Capture the cell that displays the provided text and extract its (X, Y) central coordinate. 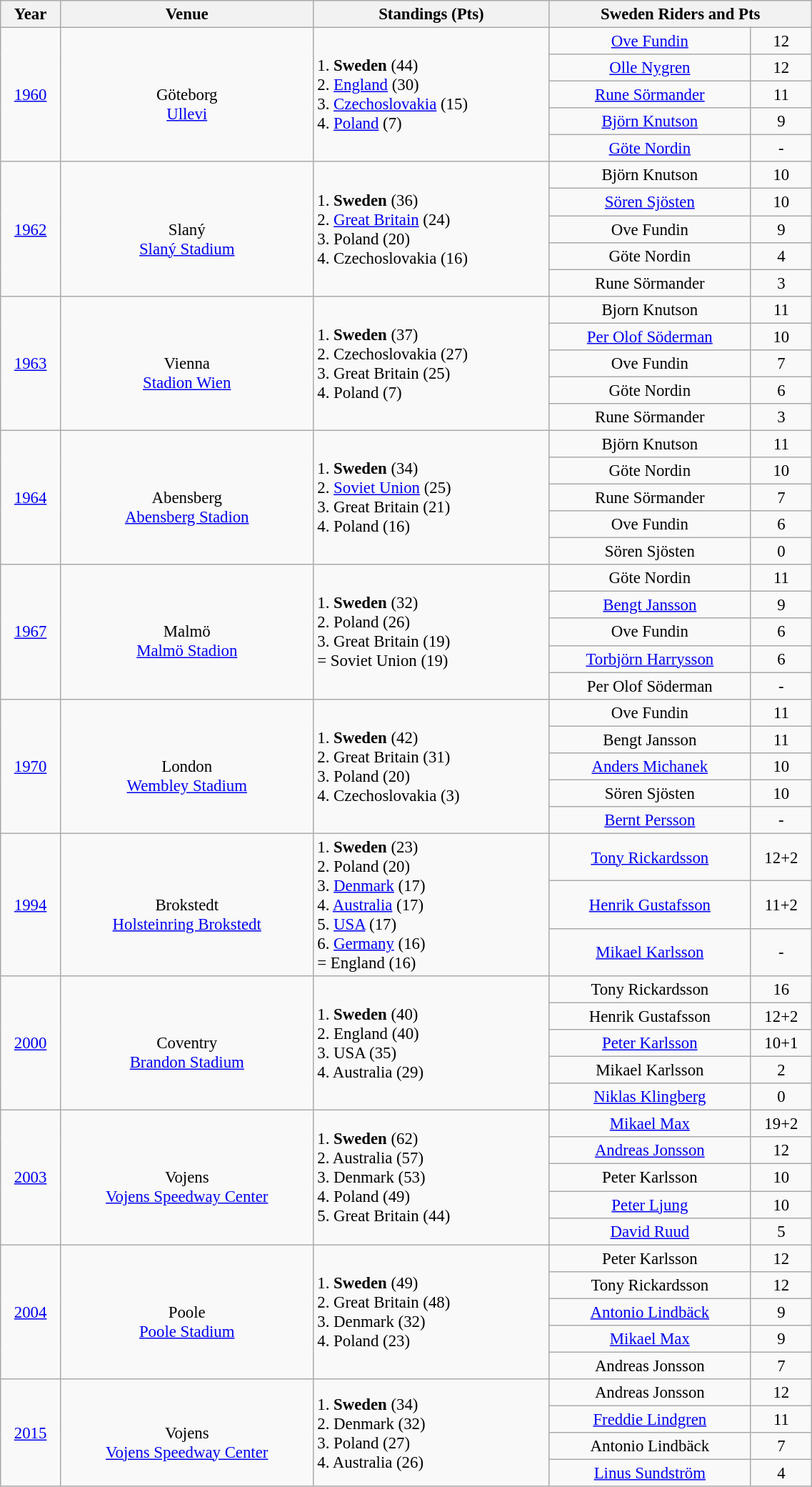
Anders Michanek (650, 767)
Sweden Riders and Pts (681, 14)
5 (781, 1231)
AbensbergAbensberg Stadion (187, 497)
Torbjörn Harrysson (650, 659)
16 (781, 990)
2015 (31, 1433)
LondonWembley Stadium (187, 766)
Niklas Klingberg (650, 1097)
1. Sweden (23)2. Poland (20)3. Denmark (17)4. Australia (17)5. USA (17)6. Germany (16)= England (16) (431, 905)
Standings (Pts) (431, 14)
SlanýSlaný Stadium (187, 229)
Year (31, 14)
PoolePoole Stadium (187, 1312)
BrokstedtHolsteinring Brokstedt (187, 905)
1960 (31, 95)
1. Sweden (49)2. Great Britain (48)3. Denmark (32)4. Poland (23) (431, 1312)
2 (781, 1070)
1. Sweden (40)2. England (40)3. USA (35)4. Australia (29) (431, 1043)
GöteborgUllevi (187, 95)
Freddie Lindgren (650, 1419)
1994 (31, 905)
Peter Ljung (650, 1205)
1967 (31, 632)
1. Sweden (62)2. Australia (57)3. Denmark (53)4. Poland (49)5. Great Britain (44) (431, 1178)
2003 (31, 1178)
David Ruud (650, 1231)
Olle Nygren (650, 68)
2000 (31, 1043)
1962 (31, 229)
10+1 (781, 1043)
CoventryBrandon Stadium (187, 1043)
Venue (187, 14)
1. Sweden (34)2. Soviet Union (25)3. Great Britain (21)4. Poland (16) (431, 497)
1. Sweden (32)2. Poland (26)3. Great Britain (19)= Soviet Union (19) (431, 632)
1964 (31, 497)
Bernt Persson (650, 820)
1. Sweden (34)2. Denmark (32)3. Poland (27)4. Australia (26) (431, 1433)
1. Sweden (37)2. Czechoslovakia (27)3. Great Britain (25)4. Poland (7) (431, 363)
11+2 (781, 905)
1. Sweden (36)2. Great Britain (24)3. Poland (20)4. Czechoslovakia (16) (431, 229)
2004 (31, 1312)
1. Sweden (42)2. Great Britain (31)3. Poland (20)4. Czechoslovakia (3) (431, 766)
19+2 (781, 1124)
1963 (31, 363)
1. Sweden (44)2. England (30)3. Czechoslovakia (15)4. Poland (7) (431, 95)
Linus Sundström (650, 1473)
MalmöMalmö Stadion (187, 632)
1970 (31, 766)
Bjorn Knutson (650, 309)
ViennaStadion Wien (187, 363)
